Find where the given text appears and provide that cell's center as [x, y] coordinate. 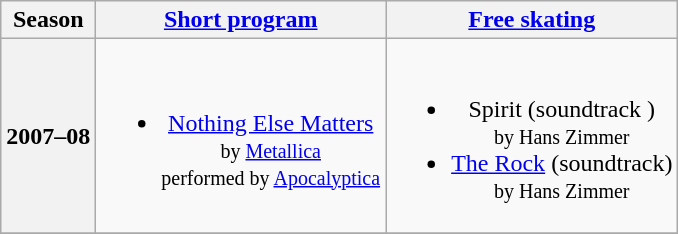
Free skating [532, 20]
2007–08 [48, 136]
Nothing Else Matters by Metallica performed by Apocalyptica [241, 136]
Season [48, 20]
Short program [241, 20]
Spirit (soundtrack ) by Hans ZimmerThe Rock (soundtrack) by Hans Zimmer [532, 136]
